Search for the cell housing the specified text and yield its [X, Y] center coordinate. 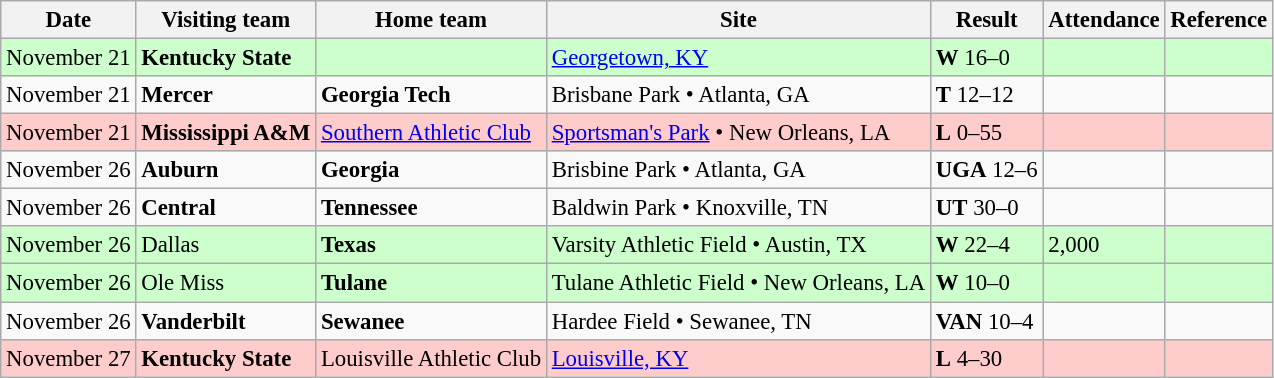
Central [226, 208]
Brisbane Park • Atlanta, GA [738, 95]
Tulane [432, 283]
Attendance [1104, 20]
Varsity Athletic Field • Austin, TX [738, 245]
Brisbine Park • Atlanta, GA [738, 170]
Home team [432, 20]
T 12–12 [986, 95]
Dallas [226, 245]
W 10–0 [986, 283]
Hardee Field • Sewanee, TN [738, 321]
Texas [432, 245]
2,000 [1104, 245]
Tennessee [432, 208]
Visiting team [226, 20]
UT 30–0 [986, 208]
Baldwin Park • Knoxville, TN [738, 208]
Date [68, 20]
Vanderbilt [226, 321]
L 4–30 [986, 358]
W 16–0 [986, 58]
Sewanee [432, 321]
Result [986, 20]
Mississippi A&M [226, 133]
November 27 [68, 358]
Mercer [226, 95]
Reference [1219, 20]
Georgia Tech [432, 95]
Auburn [226, 170]
L 0–55 [986, 133]
W 22–4 [986, 245]
Louisville Athletic Club [432, 358]
Southern Athletic Club [432, 133]
VAN 10–4 [986, 321]
Sportsman's Park • New Orleans, LA [738, 133]
Louisville, KY [738, 358]
Ole Miss [226, 283]
Tulane Athletic Field • New Orleans, LA [738, 283]
UGA 12–6 [986, 170]
Site [738, 20]
Georgetown, KY [738, 58]
Georgia [432, 170]
